Return the (X, Y) coordinate for the center point of the cell that contains the specified text.  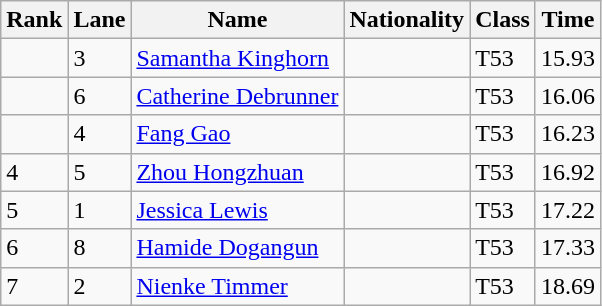
Lane (100, 20)
3 (100, 58)
17.22 (568, 210)
18.69 (568, 286)
Catherine Debrunner (238, 96)
Hamide Dogangun (238, 248)
Time (568, 20)
Jessica Lewis (238, 210)
Rank (34, 20)
Fang Gao (238, 134)
16.23 (568, 134)
Nienke Timmer (238, 286)
15.93 (568, 58)
2 (100, 286)
16.92 (568, 172)
16.06 (568, 96)
Zhou Hongzhuan (238, 172)
Class (503, 20)
Name (238, 20)
1 (100, 210)
17.33 (568, 248)
Nationality (407, 20)
7 (34, 286)
Samantha Kinghorn (238, 58)
8 (100, 248)
